From the cell containing the given text, extract its center point as (X, Y) coordinate. 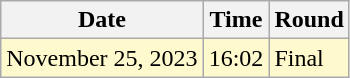
16:02 (236, 58)
Round (309, 20)
Time (236, 20)
Final (309, 58)
Date (102, 20)
November 25, 2023 (102, 58)
